Identify which cell holds the provided text, then report its (x, y) central coordinate. 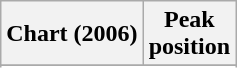
Chart (2006) (72, 34)
Peakposition (189, 34)
